Capture the cell that displays the provided text and extract its [X, Y] central coordinate. 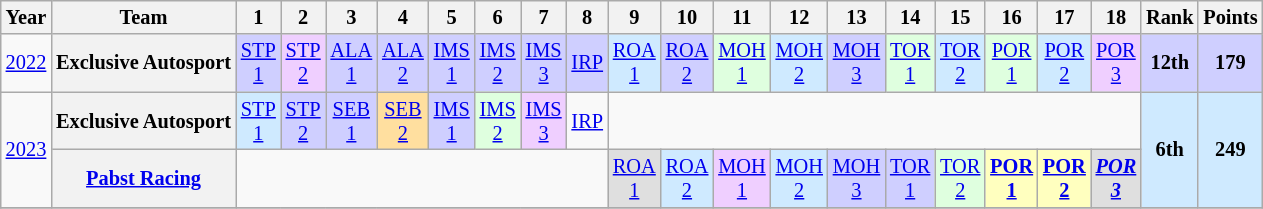
Pabst Racing [144, 178]
12 [800, 17]
16 [1012, 17]
9 [634, 17]
SEB1 [352, 121]
ALA2 [403, 63]
Rank [1170, 17]
8 [588, 17]
179 [1230, 63]
3 [352, 17]
Team [144, 17]
ALA1 [352, 63]
17 [1064, 17]
2022 [26, 63]
11 [742, 17]
14 [910, 17]
5 [452, 17]
2 [304, 17]
4 [403, 17]
2023 [26, 150]
12th [1170, 63]
18 [1116, 17]
6 [498, 17]
15 [960, 17]
10 [688, 17]
Points [1230, 17]
6th [1170, 150]
13 [856, 17]
249 [1230, 150]
Year [26, 17]
SEB2 [403, 121]
1 [258, 17]
7 [544, 17]
